Detect which cell encompasses the target text, then output its (X, Y) center coordinate. 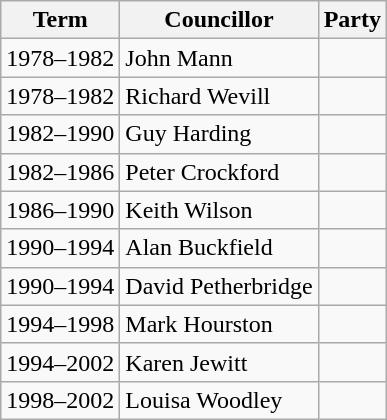
Councillor (219, 20)
Alan Buckfield (219, 248)
David Petherbridge (219, 286)
1998–2002 (60, 400)
Karen Jewitt (219, 362)
1994–1998 (60, 324)
Louisa Woodley (219, 400)
1994–2002 (60, 362)
Peter Crockford (219, 172)
Keith Wilson (219, 210)
1986–1990 (60, 210)
John Mann (219, 58)
Mark Hourston (219, 324)
Richard Wevill (219, 96)
Term (60, 20)
1982–1986 (60, 172)
1982–1990 (60, 134)
Party (352, 20)
Guy Harding (219, 134)
